Determine the [X, Y] coordinate at the center of the cell enclosing the given text.  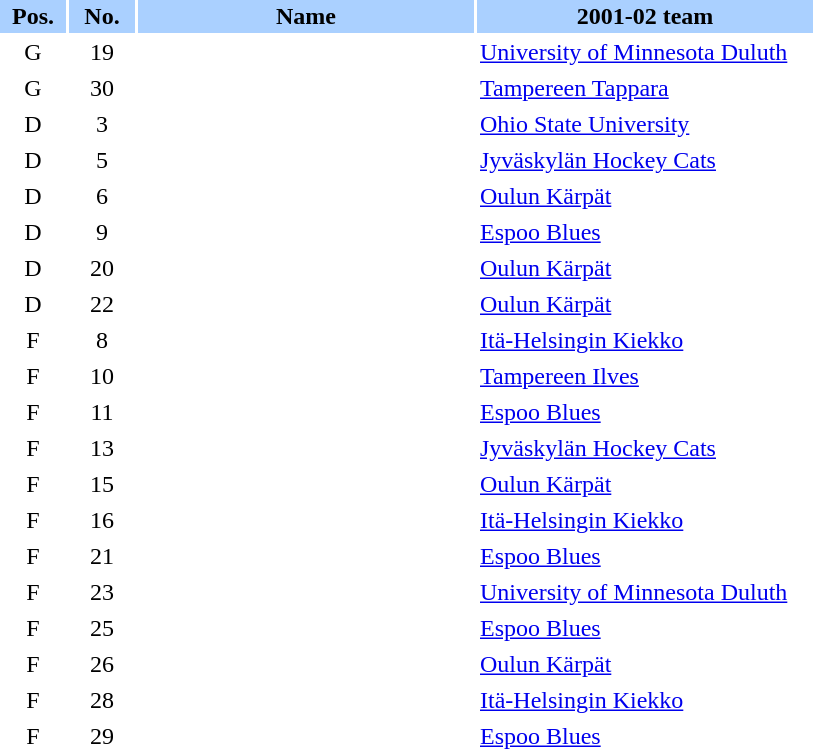
6 [102, 196]
28 [102, 700]
Tampereen Tappara [645, 88]
Name [306, 16]
15 [102, 484]
20 [102, 268]
11 [102, 412]
22 [102, 304]
2001-02 team [645, 16]
25 [102, 628]
19 [102, 52]
Pos. [33, 16]
23 [102, 592]
5 [102, 160]
3 [102, 124]
9 [102, 232]
30 [102, 88]
13 [102, 448]
Tampereen Ilves [645, 376]
16 [102, 520]
10 [102, 376]
21 [102, 556]
8 [102, 340]
26 [102, 664]
No. [102, 16]
Ohio State University [645, 124]
